Pinpoint the cell where the given text exists, returning its [x, y] midpoint coordinate. 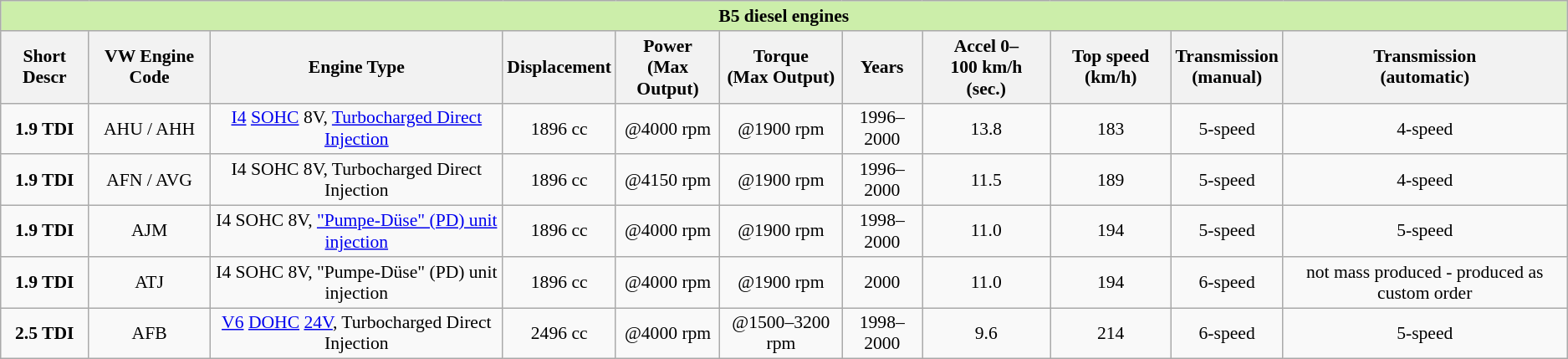
214 [1111, 333]
9.6 [987, 333]
2.5 TDI [45, 333]
2496 cc [559, 333]
ATJ [150, 283]
183 [1111, 129]
Displacement [559, 67]
189 [1111, 181]
AFB [150, 333]
Transmission(manual) [1228, 67]
Short Descr [45, 67]
VW Engine Code [150, 67]
Accel 0–100 km/h(sec.) [987, 67]
Engine Type [356, 67]
@4150 rpm [667, 181]
Torque (Max Output) [781, 67]
Years [882, 67]
not mass produced - produced as custom order [1425, 283]
AJM [150, 231]
V6 DOHC 24V, Turbocharged Direct Injection [356, 333]
AHU / AHH [150, 129]
Top speed (km/h) [1111, 67]
Transmission(automatic) [1425, 67]
B5 diesel engines [784, 16]
Power (Max Output) [667, 67]
13.8 [987, 129]
AFN / AVG [150, 181]
@1500–3200 rpm [781, 333]
11.5 [987, 181]
2000 [882, 283]
